Provide the [x, y] coordinate of the cell's center where the given text is located.  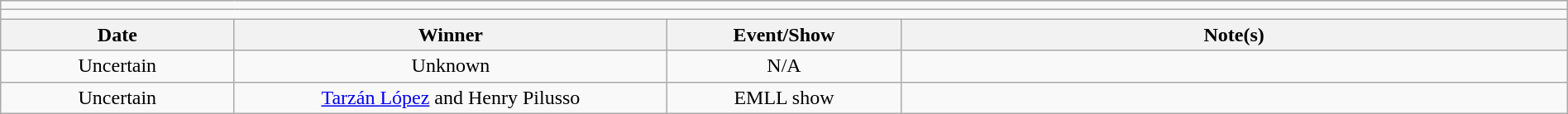
Note(s) [1234, 35]
Event/Show [784, 35]
EMLL show [784, 97]
Winner [451, 35]
Unknown [451, 66]
N/A [784, 66]
Tarzán López and Henry Pilusso [451, 97]
Date [117, 35]
